Pinpoint the cell where the given text exists, returning its (X, Y) midpoint coordinate. 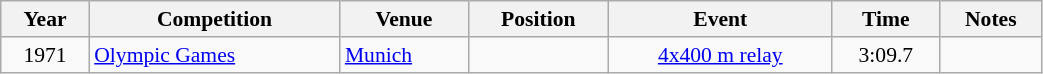
Olympic Games (214, 55)
4x400 m relay (720, 55)
Time (886, 19)
Position (538, 19)
Munich (404, 55)
1971 (45, 55)
3:09.7 (886, 55)
Venue (404, 19)
Event (720, 19)
Year (45, 19)
Competition (214, 19)
Notes (991, 19)
